Extract the (x, y) coordinate from the center of the cell holding the provided text.  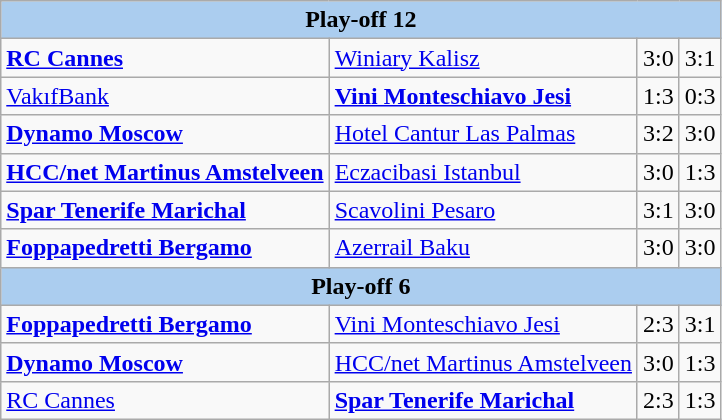
Play-off 12 (361, 20)
Eczacibasi Istanbul (483, 172)
Azerrail Baku (483, 248)
Winiary Kalisz (483, 58)
3:2 (658, 134)
Play-off 6 (361, 286)
Hotel Cantur Las Palmas (483, 134)
Scavolini Pesaro (483, 210)
VakıfBank (165, 96)
0:3 (700, 96)
